Return [x, y] of the center of cell containing provided text 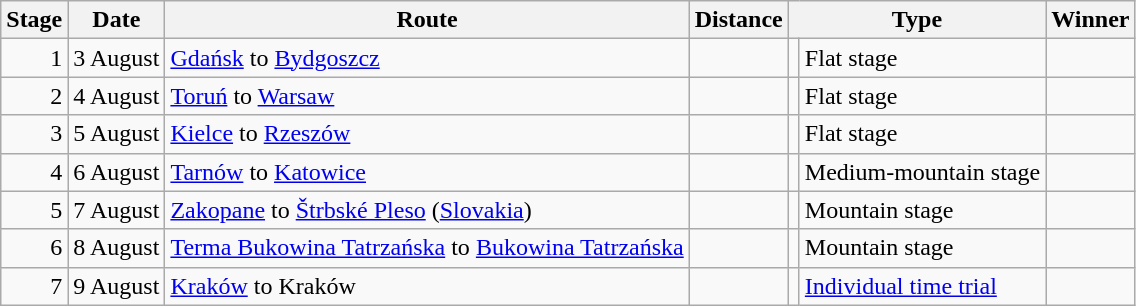
9 August [116, 286]
Distance [738, 20]
7 [34, 286]
Tarnów to Katowice [427, 172]
4 August [116, 96]
5 August [116, 134]
5 [34, 210]
3 [34, 134]
Date [116, 20]
2 [34, 96]
Type [916, 20]
Gdańsk to Bydgoszcz [427, 58]
Kraków to Kraków [427, 286]
Kielce to Rzeszów [427, 134]
Route [427, 20]
6 August [116, 172]
8 August [116, 248]
Medium-mountain stage [922, 172]
7 August [116, 210]
6 [34, 248]
Zakopane to Štrbské Pleso (Slovakia) [427, 210]
Terma Bukowina Tatrzańska to Bukowina Tatrzańska [427, 248]
1 [34, 58]
Stage [34, 20]
3 August [116, 58]
Toruń to Warsaw [427, 96]
Winner [1090, 20]
Individual time trial [922, 286]
4 [34, 172]
